For the text-containing cell, return its midpoint in [X, Y] coordinate format. 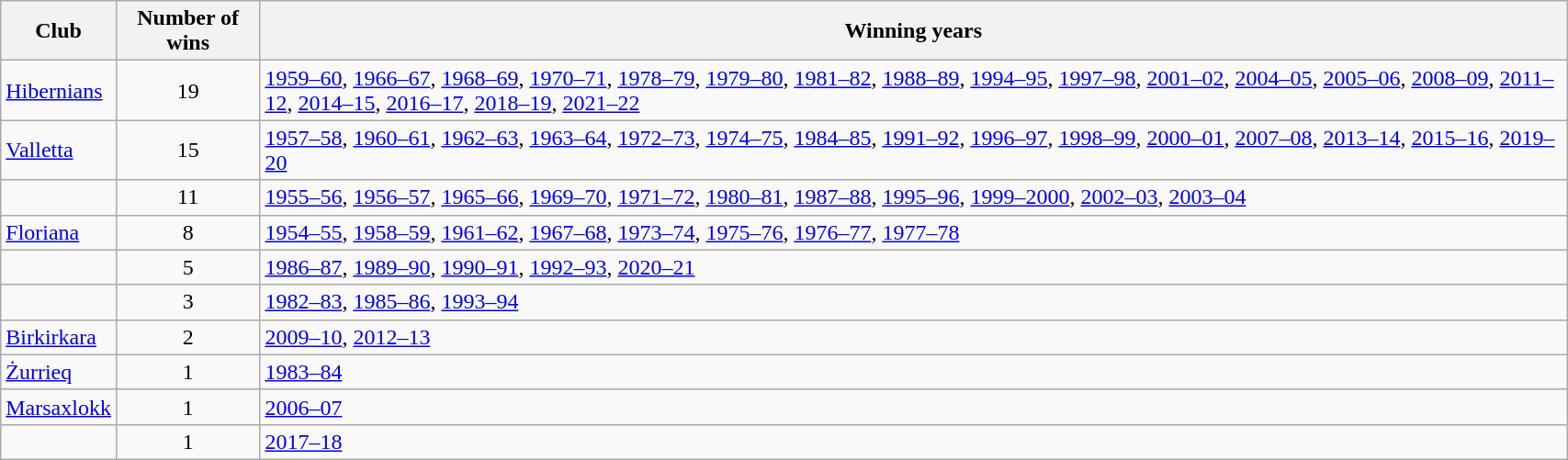
1982–83, 1985–86, 1993–94 [913, 302]
Winning years [913, 31]
1955–56, 1956–57, 1965–66, 1969–70, 1971–72, 1980–81, 1987–88, 1995–96, 1999–2000, 2002–03, 2003–04 [913, 197]
11 [187, 197]
Marsaxlokk [59, 407]
3 [187, 302]
Valletta [59, 151]
5 [187, 267]
Żurrieq [59, 372]
1983–84 [913, 372]
1954–55, 1958–59, 1961–62, 1967–68, 1973–74, 1975–76, 1976–77, 1977–78 [913, 232]
2 [187, 337]
19 [187, 90]
2009–10, 2012–13 [913, 337]
Number of wins [187, 31]
2017–18 [913, 442]
Birkirkara [59, 337]
Club [59, 31]
8 [187, 232]
1957–58, 1960–61, 1962–63, 1963–64, 1972–73, 1974–75, 1984–85, 1991–92, 1996–97, 1998–99, 2000–01, 2007–08, 2013–14, 2015–16, 2019–20 [913, 151]
Floriana [59, 232]
Hibernians [59, 90]
1986–87, 1989–90, 1990–91, 1992–93, 2020–21 [913, 267]
15 [187, 151]
2006–07 [913, 407]
